From the cell containing the given text, extract its center point as [x, y] coordinate. 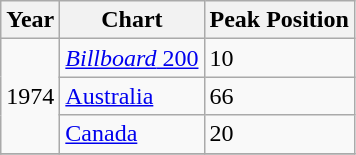
20 [279, 134]
1974 [30, 96]
Peak Position [279, 20]
Year [30, 20]
Billboard 200 [132, 58]
10 [279, 58]
Canada [132, 134]
66 [279, 96]
Chart [132, 20]
Australia [132, 96]
